Provide the [X, Y] coordinate of the cell's center where the given text is located.  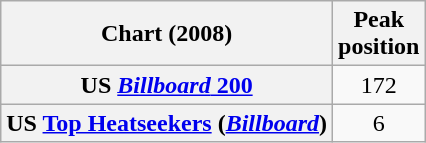
6 [379, 123]
US Top Heatseekers (Billboard) [167, 123]
US Billboard 200 [167, 85]
172 [379, 85]
Chart (2008) [167, 34]
Peakposition [379, 34]
